Capture the cell that displays the provided text and extract its (X, Y) central coordinate. 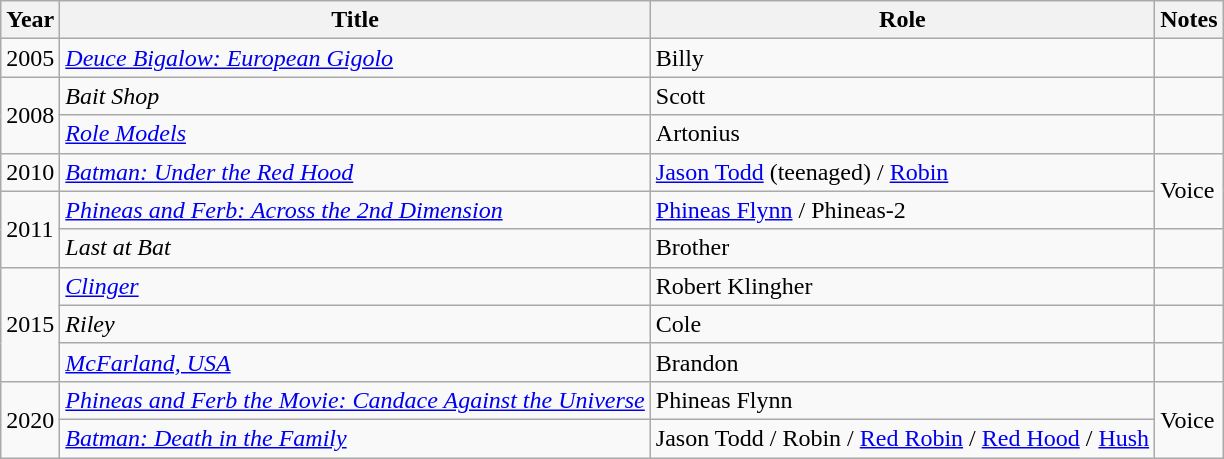
Bait Shop (355, 96)
Title (355, 20)
2020 (30, 419)
Brother (902, 248)
Clinger (355, 286)
Phineas Flynn (902, 400)
Jason Todd / Robin / Red Robin / Red Hood / Hush (902, 438)
Year (30, 20)
Phineas and Ferb: Across the 2nd Dimension (355, 210)
Last at Bat (355, 248)
Robert Klingher (902, 286)
Riley (355, 324)
Batman: Under the Red Hood (355, 172)
Batman: Death in the Family (355, 438)
Artonius (902, 134)
McFarland, USA (355, 362)
2015 (30, 324)
2011 (30, 229)
Role Models (355, 134)
Phineas Flynn / Phineas-2 (902, 210)
Role (902, 20)
Cole (902, 324)
Phineas and Ferb the Movie: Candace Against the Universe (355, 400)
Notes (1189, 20)
Jason Todd (teenaged) / Robin (902, 172)
2008 (30, 115)
Scott (902, 96)
Brandon (902, 362)
2005 (30, 58)
Deuce Bigalow: European Gigolo (355, 58)
Billy (902, 58)
2010 (30, 172)
